Determine the [x, y] coordinate at the center of the cell enclosing the given text.  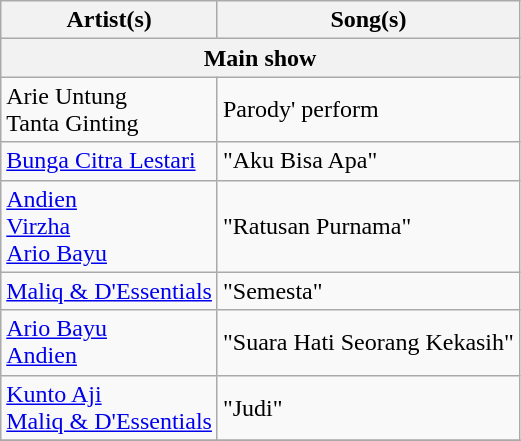
"Semesta" [368, 291]
"Suara Hati Seorang Kekasih" [368, 342]
"Ratusan Purnama" [368, 226]
Main show [260, 58]
Parody' perform [368, 110]
Bunga Citra Lestari [110, 161]
AndienVirzhaArio Bayu [110, 226]
Kunto AjiMaliq & D'Essentials [110, 408]
"Judi" [368, 408]
"Aku Bisa Apa" [368, 161]
Ario BayuAndien [110, 342]
Arie UntungTanta Ginting [110, 110]
Song(s) [368, 20]
Maliq & D'Essentials [110, 291]
Artist(s) [110, 20]
